Capture the cell that displays the provided text and extract its (X, Y) central coordinate. 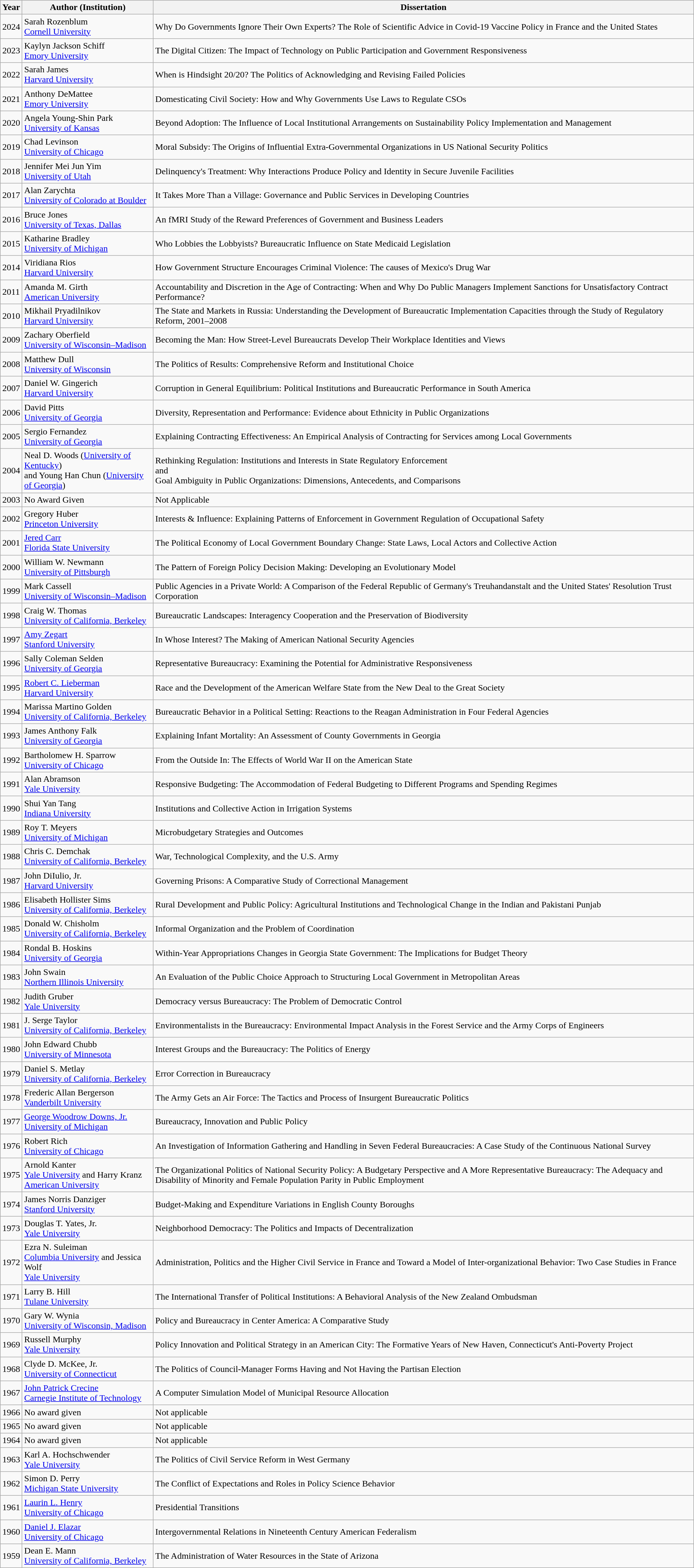
2008 (11, 364)
Zachary OberfieldUniversity of Wisconsin–Madison (87, 340)
Craig W. ThomasUniversity of California, Berkeley (87, 615)
1984 (11, 953)
Amanda M. Girth American University (87, 291)
An Evaluation of the Public Choice Approach to Structuring Local Government in Metropolitan Areas (423, 977)
1996 (11, 664)
Sarah Rozenblum Cornell University (87, 27)
Robert RichUniversity of Chicago (87, 1146)
Laurin L. HenryUniversity of Chicago (87, 1508)
Daniel J. ElazarUniversity of Chicago (87, 1532)
Gregory HuberPrinceton University (87, 519)
2006 (11, 412)
The Politics of Council-Manager Forms Having and Not Having the Partisan Election (423, 1369)
1977 (11, 1122)
Representative Bureaucracy: Examining the Potential for Administrative Responsiveness (423, 664)
Institutions and Collective Action in Irrigation Systems (423, 808)
2004 (11, 471)
Robert C. LiebermanHarvard University (87, 687)
2010 (11, 316)
Alan Abramson Yale University (87, 784)
1981 (11, 1025)
It Takes More Than a Village: Governance and Public Services in Developing Countries (423, 195)
1975 (11, 1175)
2000 (11, 567)
Jered CarrFlorida State University (87, 543)
1971 (11, 1297)
The International Transfer of Political Institutions: A Behavioral Analysis of the New Zealand Ombudsman (423, 1297)
Gary W. WyniaUniversity of Wisconsin, Madison (87, 1320)
Viridiana Rios Harvard University (87, 268)
1983 (11, 977)
Dissertation (423, 7)
Kaylyn Jackson Schiff Emory University (87, 50)
Not Applicable (423, 500)
War, Technological Complexity, and the U.S. Army (423, 856)
Elisabeth Hollister SimsUniversity of California, Berkeley (87, 904)
2023 (11, 50)
William W. NewmannUniversity of Pittsburgh (87, 567)
Bartholomew H. Sparrow University of Chicago (87, 760)
Democracy versus Bureaucracy: The Problem of Democratic Control (423, 1001)
Who Lobbies the Lobbyists? Bureaucratic Influence on State Medicaid Legislation (423, 243)
Diversity, Representation and Performance: Evidence about Ethnicity in Public Organizations (423, 412)
The Conflict of Expectations and Roles in Policy Science Behavior (423, 1483)
1965 (11, 1426)
James Norris DanzigerStanford University (87, 1204)
1986 (11, 904)
Douglas T. Yates, Jr.Yale University (87, 1228)
Sergio FernandezUniversity of Georgia (87, 437)
Error Correction in Bureaucracy (423, 1074)
Karl A. HochschwenderYale University (87, 1459)
2007 (11, 388)
Delinquency's Treatment: Why Interactions Produce Policy and Identity in Secure Juvenile Facilities (423, 171)
Governing Prisons: A Comparative Study of Correctional Management (423, 881)
Sarah James Harvard University (87, 75)
Roy T. Meyers University of Michigan (87, 833)
Judith GruberYale University (87, 1001)
1991 (11, 784)
1967 (11, 1393)
George Woodrow Downs, Jr.University of Michigan (87, 1122)
2002 (11, 519)
The Political Economy of Local Government Boundary Change: State Laws, Local Actors and Collective Action (423, 543)
Chad Levinson University of Chicago (87, 147)
Neighborhood Democracy: The Politics and Impacts of Decentralization (423, 1228)
1962 (11, 1483)
Russell MurphyYale University (87, 1345)
When is Hindsight 20/20? The Politics of Acknowledging and Revising Failed Policies (423, 75)
1966 (11, 1412)
Frederic Allan BergersonVanderbilt University (87, 1098)
Author (Institution) (87, 7)
Presidential Transitions (423, 1508)
Bureaucratic Landscapes: Interagency Cooperation and the Preservation of Biodiversity (423, 615)
Administration, Politics and the Higher Civil Service in France and Toward a Model of Inter-organizational Behavior: Two Case Studies in France (423, 1263)
Interests & Influence: Explaining Patterns of Enforcement in Government Regulation of Occupational Safety (423, 519)
Why Do Governments Ignore Their Own Experts? The Role of Scientific Advice in Covid-19 Vaccine Policy in France and the United States (423, 27)
Explaining Infant Mortality: An Assessment of County Governments in Georgia (423, 736)
Budget-Making and Expenditure Variations in English County Boroughs (423, 1204)
Within-Year Appropriations Changes in Georgia State Government: The Implications for Budget Theory (423, 953)
1963 (11, 1459)
Bureaucratic Behavior in a Political Setting: Reactions to the Reagan Administration in Four Federal Agencies (423, 712)
Matthew DullUniversity of Wisconsin (87, 364)
Katharine Bradley University of Michigan (87, 243)
Domesticating Civil Society: How and Why Governments Use Laws to Regulate CSOs (423, 99)
David PittsUniversity of Georgia (87, 412)
1989 (11, 833)
2001 (11, 543)
Corruption in General Equilibrium: Political Institutions and Bureaucratic Performance in South America (423, 388)
2020 (11, 123)
2011 (11, 291)
1961 (11, 1508)
Neal D. Woods (University of Kentucky)and Young Han Chun (University of Georgia) (87, 471)
2014 (11, 268)
1959 (11, 1556)
Simon D. PerryMichigan State University (87, 1483)
Rural Development and Public Policy: Agricultural Institutions and Technological Change in the Indian and Pakistani Punjab (423, 904)
1998 (11, 615)
Angela Young-Shin Park University of Kansas (87, 123)
Mikhail PryadilnikovHarvard University (87, 316)
Environmentalists in the Bureaucracy: Environmental Impact Analysis in the Forest Service and the Army Corps of Engineers (423, 1025)
John Patrick CrecineCarnegie Institute of Technology (87, 1393)
Arnold KanterYale University and Harry KranzAmerican University (87, 1175)
Explaining Contracting Effectiveness: An Empirical Analysis of Contracting for Services among Local Governments (423, 437)
2018 (11, 171)
1974 (11, 1204)
1993 (11, 736)
2019 (11, 147)
1968 (11, 1369)
Marissa Martino GoldenUniversity of California, Berkeley (87, 712)
An Investigation of Information Gathering and Handling in Seven Federal Bureaucracies: A Case Study of the Continuous National Survey (423, 1146)
No Award Given (87, 500)
1973 (11, 1228)
The Pattern of Foreign Policy Decision Making: Developing an Evolutionary Model (423, 567)
Alan Zarychta University of Colorado at Boulder (87, 195)
1999 (11, 591)
J. Serge TaylorUniversity of California, Berkeley (87, 1025)
Clyde D. McKee, Jr.University of Connecticut (87, 1369)
1970 (11, 1320)
2016 (11, 219)
2005 (11, 437)
In Whose Interest? The Making of American National Security Agencies (423, 639)
1994 (11, 712)
Anthony DeMattee Emory University (87, 99)
2003 (11, 500)
Race and the Development of the American Welfare State from the New Deal to the Great Society (423, 687)
John Edward ChubbUniversity of Minnesota (87, 1049)
James Anthony FalkUniversity of Georgia (87, 736)
1976 (11, 1146)
The Politics of Results: Comprehensive Reform and Institutional Choice (423, 364)
1992 (11, 760)
Shui Yan Tang Indiana University (87, 808)
1969 (11, 1345)
Jennifer Mei Jun Yim University of Utah (87, 171)
Daniel W. GingerichHarvard University (87, 388)
1972 (11, 1263)
1990 (11, 808)
1995 (11, 687)
1985 (11, 929)
1979 (11, 1074)
Bruce Jones University of Texas, Dallas (87, 219)
Chris C. DemchakUniversity of California, Berkeley (87, 856)
Year (11, 7)
Informal Organization and the Problem of Coordination (423, 929)
1960 (11, 1532)
Becoming the Man: How Street-Level Bureaucrats Develop Their Workplace Identities and Views (423, 340)
Daniel S. MetlayUniversity of California, Berkeley (87, 1074)
Sally Coleman SeldenUniversity of Georgia (87, 664)
2009 (11, 340)
Beyond Adoption: The Influence of Local Institutional Arrangements on Sustainability Policy Implementation and Management (423, 123)
1978 (11, 1098)
A Computer Simulation Model of Municipal Resource Allocation (423, 1393)
Amy ZegartStanford University (87, 639)
2024 (11, 27)
Policy Innovation and Political Strategy in an American City: The Formative Years of New Haven, Connecticut's Anti-Poverty Project (423, 1345)
The Politics of Civil Service Reform in West Germany (423, 1459)
Rondal B. HoskinsUniversity of Georgia (87, 953)
1987 (11, 881)
2021 (11, 99)
The Digital Citizen: The Impact of Technology on Public Participation and Government Responsiveness (423, 50)
1997 (11, 639)
Moral Subsidy: The Origins of Influential Extra-Governmental Organizations in US National Security Politics (423, 147)
The Administration of Water Resources in the State of Arizona (423, 1556)
2015 (11, 243)
Dean E. MannUniversity of California, Berkeley (87, 1556)
Microbudgetary Strategies and Outcomes (423, 833)
Intergovernmental Relations in Nineteenth Century American Federalism (423, 1532)
Mark CassellUniversity of Wisconsin–Madison (87, 591)
1964 (11, 1440)
John DiIulio, Jr.Harvard University (87, 881)
2022 (11, 75)
1988 (11, 856)
John SwainNorthern Illinois University (87, 977)
1980 (11, 1049)
Donald W. ChisholmUniversity of California, Berkeley (87, 929)
An fMRI Study of the Reward Preferences of Government and Business Leaders (423, 219)
Bureaucracy, Innovation and Public Policy (423, 1122)
Ezra N. SuleimanColumbia University and Jessica WolfYale University (87, 1263)
1982 (11, 1001)
2017 (11, 195)
How Government Structure Encourages Criminal Violence: The causes of Mexico's Drug War (423, 268)
Responsive Budgeting: The Accommodation of Federal Budgeting to Different Programs and Spending Regimes (423, 784)
From the Outside In: The Effects of World War II on the American State (423, 760)
Accountability and Discretion in the Age of Contracting: When and Why Do Public Managers Implement Sanctions for Unsatisfactory Contract Performance? (423, 291)
The Army Gets an Air Force: The Tactics and Process of Insurgent Bureaucratic Politics (423, 1098)
Interest Groups and the Bureaucracy: The Politics of Energy (423, 1049)
Larry B. HillTulane University (87, 1297)
Policy and Bureaucracy in Center America: A Comparative Study (423, 1320)
